From the cell containing the given text, extract its center point as (X, Y) coordinate. 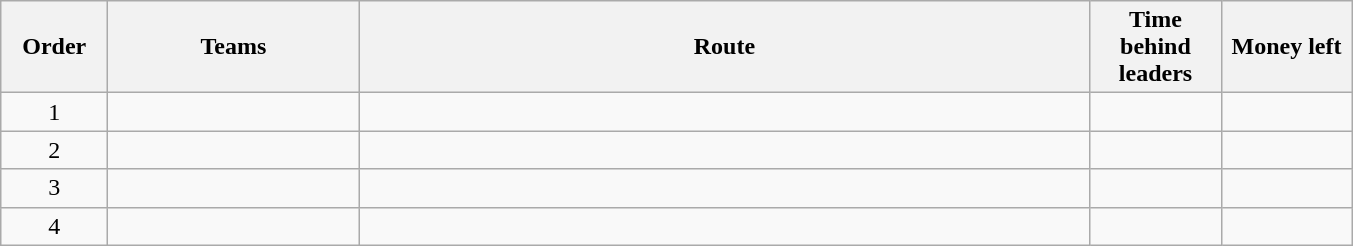
2 (54, 150)
Teams (234, 47)
Time behind leaders (1156, 47)
Money left (1286, 47)
3 (54, 188)
1 (54, 112)
Order (54, 47)
4 (54, 226)
Route (724, 47)
